From the cell containing the given text, extract its center point as [x, y] coordinate. 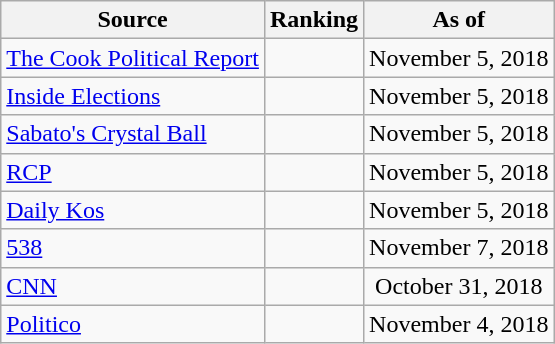
Sabato's Crystal Ball [133, 134]
November 7, 2018 [459, 248]
CNN [133, 286]
Politico [133, 324]
Daily Kos [133, 210]
November 4, 2018 [459, 324]
Inside Elections [133, 96]
As of [459, 20]
The Cook Political Report [133, 58]
October 31, 2018 [459, 286]
Ranking [314, 20]
RCP [133, 172]
Source [133, 20]
538 [133, 248]
